Search for the cell housing the specified text and yield its [x, y] center coordinate. 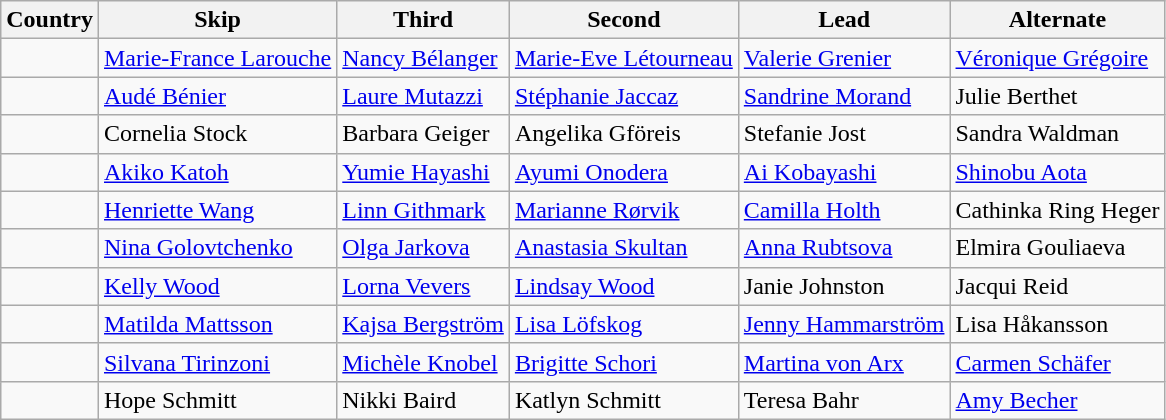
Amy Becher [1058, 400]
Ai Kobayashi [844, 172]
Janie Johnston [844, 286]
Sandra Waldman [1058, 134]
Olga Jarkova [424, 248]
Kelly Wood [217, 286]
Nikki Baird [424, 400]
Lisa Löfskog [624, 324]
Skip [217, 20]
Ayumi Onodera [624, 172]
Véronique Grégoire [1058, 58]
Anastasia Skultan [624, 248]
Jacqui Reid [1058, 286]
Nina Golovtchenko [217, 248]
Yumie Hayashi [424, 172]
Matilda Mattsson [217, 324]
Stefanie Jost [844, 134]
Lorna Vevers [424, 286]
Silvana Tirinzoni [217, 362]
Cornelia Stock [217, 134]
Carmen Schäfer [1058, 362]
Linn Githmark [424, 210]
Lead [844, 20]
Marie-France Larouche [217, 58]
Teresa Bahr [844, 400]
Akiko Katoh [217, 172]
Nancy Bélanger [424, 58]
Country [50, 20]
Stéphanie Jaccaz [624, 96]
Elmira Gouliaeva [1058, 248]
Alternate [1058, 20]
Shinobu Aota [1058, 172]
Marie-Eve Létourneau [624, 58]
Laure Mutazzi [424, 96]
Audé Bénier [217, 96]
Angelika Gföreis [624, 134]
Brigitte Schori [624, 362]
Julie Berthet [1058, 96]
Third [424, 20]
Cathinka Ring Heger [1058, 210]
Michèle Knobel [424, 362]
Barbara Geiger [424, 134]
Marianne Rørvik [624, 210]
Martina von Arx [844, 362]
Valerie Grenier [844, 58]
Hope Schmitt [217, 400]
Lindsay Wood [624, 286]
Jenny Hammarström [844, 324]
Katlyn Schmitt [624, 400]
Anna Rubtsova [844, 248]
Kajsa Bergström [424, 324]
Second [624, 20]
Henriette Wang [217, 210]
Sandrine Morand [844, 96]
Camilla Holth [844, 210]
Lisa Håkansson [1058, 324]
